Identify which cell holds the provided text, then report its [x, y] central coordinate. 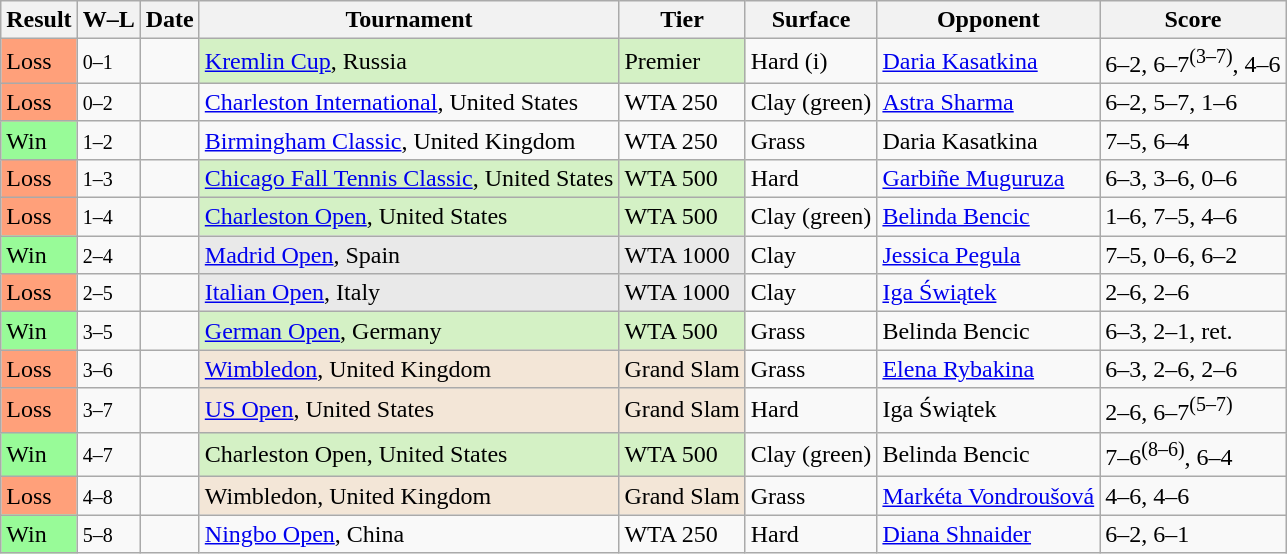
Garbiñe Muguruza [988, 178]
Result [39, 20]
2–4 [108, 255]
Score [1193, 20]
2–5 [108, 293]
W–L [108, 20]
Opponent [988, 20]
Birmingham Classic, United Kingdom [409, 140]
Ningbo Open, China [409, 534]
6–2, 5–7, 1–6 [1193, 102]
6–2, 6–7(3–7), 4–6 [1193, 62]
2–6, 6–7(5–7) [1193, 410]
6–3, 2–1, ret. [1193, 331]
Surface [811, 20]
0–2 [108, 102]
4–8 [108, 496]
Markéta Vondroušová [988, 496]
6–3, 3–6, 0–6 [1193, 178]
Tier [682, 20]
0–1 [108, 62]
1–4 [108, 217]
German Open, Germany [409, 331]
2–6, 2–6 [1193, 293]
1–2 [108, 140]
7–5, 0–6, 6–2 [1193, 255]
Date [170, 20]
Madrid Open, Spain [409, 255]
Astra Sharma [988, 102]
7–5, 6–4 [1193, 140]
5–8 [108, 534]
Tournament [409, 20]
Premier [682, 62]
US Open, United States [409, 410]
Hard (i) [811, 62]
1–6, 7–5, 4–6 [1193, 217]
Italian Open, Italy [409, 293]
3–7 [108, 410]
7–6(8–6), 6–4 [1193, 454]
Diana Shnaider [988, 534]
4–6, 4–6 [1193, 496]
Chicago Fall Tennis Classic, United States [409, 178]
3–6 [108, 369]
1–3 [108, 178]
6–2, 6–1 [1193, 534]
6–3, 2–6, 2–6 [1193, 369]
4–7 [108, 454]
Jessica Pegula [988, 255]
Elena Rybakina [988, 369]
3–5 [108, 331]
Kremlin Cup, Russia [409, 62]
Charleston International, United States [409, 102]
